Output the [X, Y] coordinate of the center of the cell containing the given text.  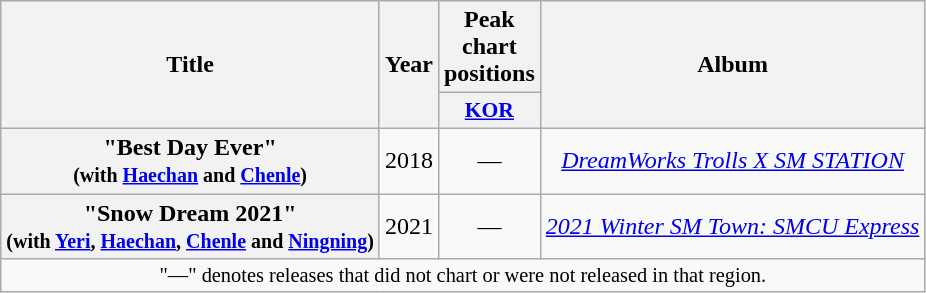
"Snow Dream 2021"(with Yeri, Haechan, Chenle and Ningning) [190, 226]
KOR [489, 111]
"—" denotes releases that did not chart or were not released in that region. [463, 276]
DreamWorks Trolls X SM STATION [732, 160]
2021 Winter SM Town: SMCU Express [732, 226]
Year [408, 65]
"Best Day Ever"(with Haechan and Chenle) [190, 160]
2018 [408, 160]
2021 [408, 226]
Peak chartpositions [489, 47]
Album [732, 65]
Title [190, 65]
